Detect which cell encompasses the target text, then output its [X, Y] center coordinate. 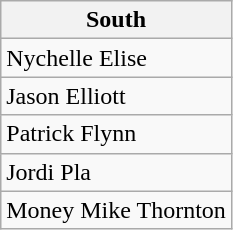
Nychelle Elise [116, 58]
Patrick Flynn [116, 134]
Jordi Pla [116, 172]
Jason Elliott [116, 96]
South [116, 20]
Money Mike Thornton [116, 210]
